Return the (X, Y) coordinate for the center point of the cell that contains the specified text.  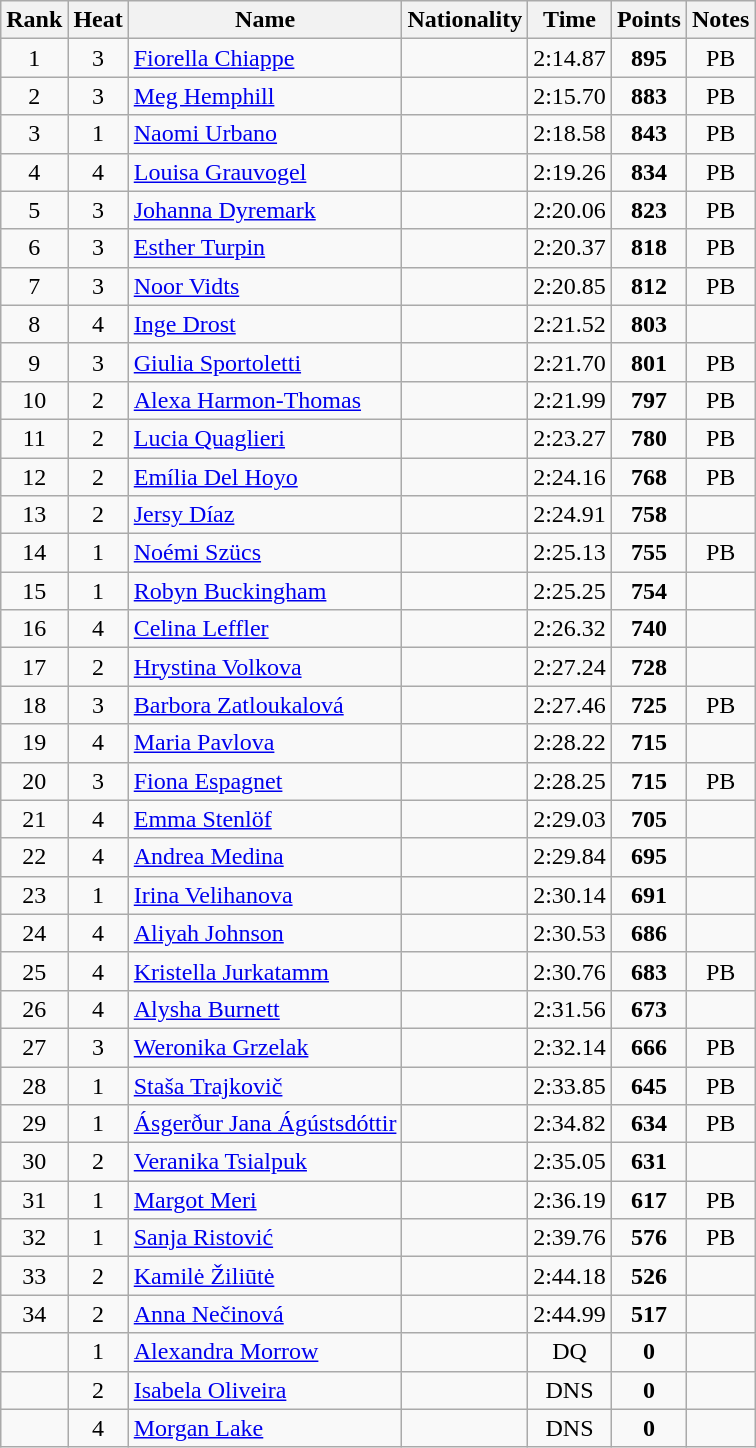
2:20.06 (570, 210)
9 (34, 362)
758 (648, 515)
Morgan Lake (265, 1428)
Heat (98, 20)
695 (648, 857)
2:28.25 (570, 781)
Fiona Espagnet (265, 781)
6 (34, 248)
14 (34, 553)
2:34.82 (570, 1124)
2:27.46 (570, 705)
2:36.19 (570, 1200)
16 (34, 629)
2:31.56 (570, 1009)
2:23.27 (570, 438)
2:32.14 (570, 1047)
2:14.87 (570, 58)
Margot Meri (265, 1200)
30 (34, 1162)
Weronika Grzelak (265, 1047)
818 (648, 248)
33 (34, 1276)
Points (648, 20)
705 (648, 819)
Alysha Burnett (265, 1009)
Ásgerður Jana Ágústsdóttir (265, 1124)
634 (648, 1124)
2:24.91 (570, 515)
2:39.76 (570, 1238)
2:44.99 (570, 1314)
728 (648, 667)
2:21.99 (570, 400)
526 (648, 1276)
Staša Trajkovič (265, 1085)
5 (34, 210)
23 (34, 895)
2:35.05 (570, 1162)
Celina Leffler (265, 629)
Maria Pavlova (265, 743)
2:19.26 (570, 172)
Notes (720, 20)
Emma Stenlöf (265, 819)
Inge Drost (265, 324)
2:44.18 (570, 1276)
Irina Velihanova (265, 895)
21 (34, 819)
2:20.85 (570, 286)
2:21.52 (570, 324)
2:28.22 (570, 743)
Esther Turpin (265, 248)
768 (648, 477)
31 (34, 1200)
2:30.14 (570, 895)
20 (34, 781)
Anna Nečinová (265, 1314)
2:15.70 (570, 96)
2:25.13 (570, 553)
631 (648, 1162)
895 (648, 58)
2:18.58 (570, 134)
Rank (34, 20)
2:21.70 (570, 362)
Alexa Harmon-Thomas (265, 400)
754 (648, 591)
Kamilė Žiliūtė (265, 1276)
843 (648, 134)
2:26.32 (570, 629)
517 (648, 1314)
740 (648, 629)
645 (648, 1085)
19 (34, 743)
Aliyah Johnson (265, 933)
DQ (570, 1352)
725 (648, 705)
Andrea Medina (265, 857)
812 (648, 286)
Veranika Tsialpuk (265, 1162)
11 (34, 438)
10 (34, 400)
2:27.24 (570, 667)
803 (648, 324)
Giulia Sportoletti (265, 362)
2:30.76 (570, 971)
Hrystina Volkova (265, 667)
755 (648, 553)
Barbora Zatloukalová (265, 705)
Time (570, 20)
883 (648, 96)
683 (648, 971)
26 (34, 1009)
576 (648, 1238)
Noémi Szücs (265, 553)
28 (34, 1085)
666 (648, 1047)
34 (34, 1314)
2:29.84 (570, 857)
Jersy Díaz (265, 515)
22 (34, 857)
780 (648, 438)
797 (648, 400)
2:29.03 (570, 819)
Naomi Urbano (265, 134)
7 (34, 286)
2:30.53 (570, 933)
Nationality (465, 20)
Louisa Grauvogel (265, 172)
24 (34, 933)
12 (34, 477)
Name (265, 20)
823 (648, 210)
Robyn Buckingham (265, 591)
617 (648, 1200)
8 (34, 324)
Emília Del Hoyo (265, 477)
17 (34, 667)
834 (648, 172)
27 (34, 1047)
2:25.25 (570, 591)
13 (34, 515)
686 (648, 933)
18 (34, 705)
15 (34, 591)
Isabela Oliveira (265, 1390)
32 (34, 1238)
Sanja Ristović (265, 1238)
2:33.85 (570, 1085)
801 (648, 362)
29 (34, 1124)
Noor Vidts (265, 286)
691 (648, 895)
Meg Hemphill (265, 96)
Kristella Jurkatamm (265, 971)
2:20.37 (570, 248)
Alexandra Morrow (265, 1352)
Fiorella Chiappe (265, 58)
Lucia Quaglieri (265, 438)
Johanna Dyremark (265, 210)
2:24.16 (570, 477)
25 (34, 971)
673 (648, 1009)
